For the text-containing cell, return its midpoint in (X, Y) coordinate format. 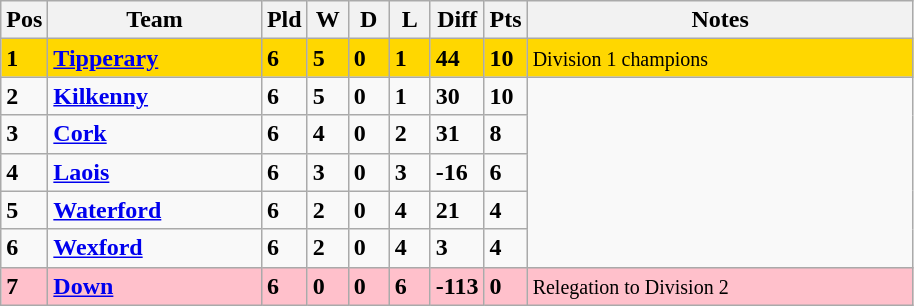
21 (457, 210)
Notes (720, 20)
-16 (457, 172)
Pld (284, 20)
Diff (457, 20)
Wexford (155, 248)
Down (155, 286)
Cork (155, 134)
Waterford (155, 210)
Laois (155, 172)
31 (457, 134)
-113 (457, 286)
Tipperary (155, 58)
Team (155, 20)
Pos (24, 20)
D (368, 20)
L (410, 20)
Relegation to Division 2 (720, 286)
Division 1 champions (720, 58)
8 (506, 134)
W (328, 20)
7 (24, 286)
30 (457, 96)
Kilkenny (155, 96)
Pts (506, 20)
44 (457, 58)
